Capture the cell that displays the provided text and extract its (x, y) central coordinate. 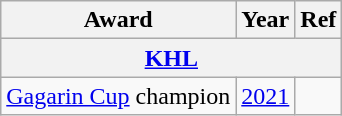
Gagarin Cup champion (118, 96)
KHL (172, 58)
Award (118, 20)
2021 (266, 96)
Ref (318, 20)
Year (266, 20)
